Determine the (x, y) coordinate at the center of the cell enclosing the given text.  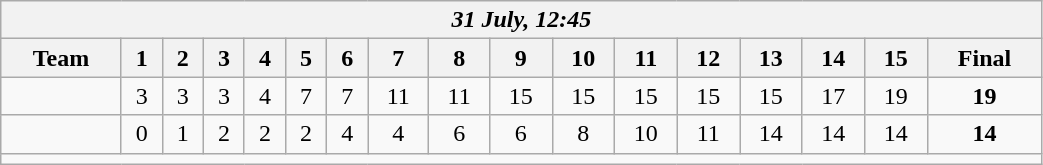
Team (61, 58)
13 (771, 58)
5 (306, 58)
Final (984, 58)
31 July, 12:45 (522, 20)
12 (708, 58)
17 (833, 96)
0 (142, 134)
9 (521, 58)
